Detect which cell encompasses the target text, then output its (x, y) center coordinate. 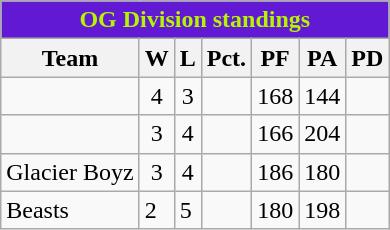
186 (276, 172)
166 (276, 134)
204 (322, 134)
2 (156, 210)
Pct. (226, 58)
198 (322, 210)
144 (322, 96)
168 (276, 96)
Glacier Boyz (70, 172)
5 (188, 210)
L (188, 58)
PA (322, 58)
Team (70, 58)
Beasts (70, 210)
PF (276, 58)
OG Division standings (195, 20)
PD (368, 58)
W (156, 58)
